Pinpoint the cell where the given text exists, returning its (X, Y) midpoint coordinate. 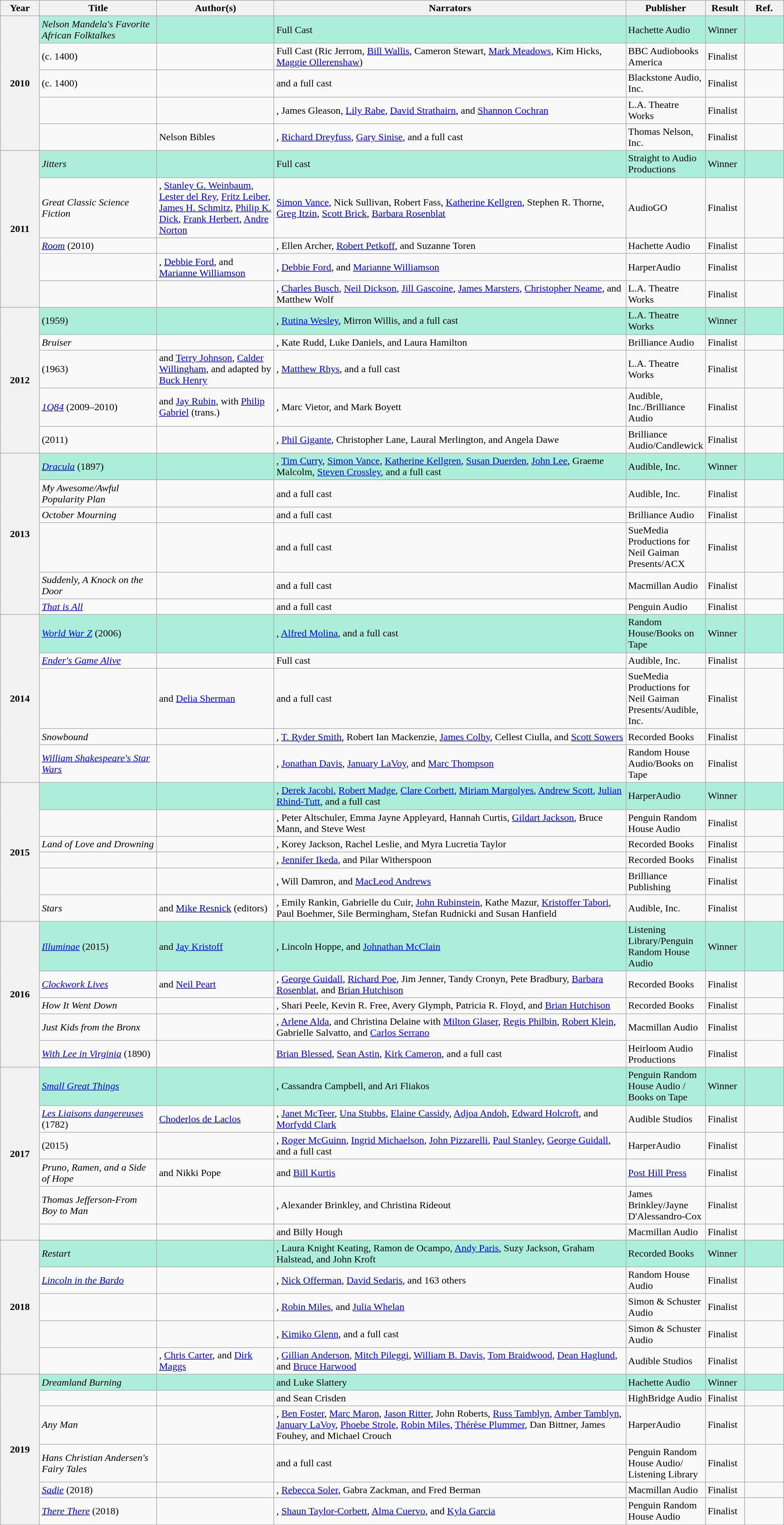
With Lee in Virginia (1890) (98, 1054)
2019 (20, 1450)
Year (20, 8)
Brian Blessed, Sean Astin, Kirk Cameron, and a full cast (450, 1054)
, Jennifer Ikeda, and Pilar Witherspoon (450, 860)
Simon Vance, Nick Sullivan, Robert Fass, Katherine Kellgren, Stephen R. Thorne, Greg Itzin, Scott Brick, Barbara Rosenblat (450, 208)
Land of Love and Drowning (98, 844)
, Ellen Archer, Robert Petkoff, and Suzanne Toren (450, 246)
and Mike Resnick (editors) (215, 908)
2011 (20, 229)
Post Hill Press (666, 1173)
, Derek Jacobi, Robert Madge, Clare Corbett, Miriam Margolyes, Andrew Scott, Julian Rhind-Tutt, and a full cast (450, 796)
Pruno, Ramen, and a Side of Hope (98, 1173)
Title (98, 8)
Publisher (666, 8)
, Tim Curry, Simon Vance, Katherine Kellgren, Susan Duerden, John Lee, Graeme Malcolm, Steven Crossley, and a full cast (450, 466)
Brilliance Publishing (666, 882)
Choderlos de Laclos (215, 1119)
Great Classic Science Fiction (98, 208)
Lincoln in the Bardo (98, 1280)
and Sean Crisden (450, 1398)
Result (725, 8)
, Laura Knight Keating, Ramon de Ocampo, Andy Paris, Suzy Jackson, Graham Halstead, and John Kroft (450, 1253)
, Alexander Brinkley, and Christina Rideout (450, 1205)
My Awesome/Awful Popularity Plan (98, 494)
2018 (20, 1307)
and Luke Slattery (450, 1382)
Sadie (2018) (98, 1490)
and Jay Rubin, with Philip Gabriel (trans.) (215, 407)
October Mourning (98, 515)
Random House Audio/Books on Tape (666, 763)
, Will Damron, and MacLeod Andrews (450, 882)
2014 (20, 698)
Small Great Things (98, 1086)
, Marc Vietor, and Mark Boyett (450, 407)
Les Liaisons dangereuses (1782) (98, 1119)
1Q84 (2009–2010) (98, 407)
(1963) (98, 369)
Full Cast (450, 30)
2016 (20, 994)
, Korey Jackson, Rachel Leslie, and Myra Lucretia Taylor (450, 844)
, Phil Gigante, Christopher Lane, Laural Merlington, and Angela Dawe (450, 440)
, Shari Peele, Kevin R. Free, Avery Glymph, Patricia R. Floyd, and Brian Hutchison (450, 1006)
, Cassandra Campbell, and Ari Fliakos (450, 1086)
Room (2010) (98, 246)
, T. Ryder Smith, Robert Ian Mackenzie, James Colby, Cellest Ciulla, and Scott Sowers (450, 736)
Penguin Random House Audio/ Listening Library (666, 1463)
HighBridge Audio (666, 1398)
, Gillian Anderson, Mitch Pileggi, William B. Davis, Tom Braidwood, Dean Haglund, and Bruce Harwood (450, 1361)
Ender's Game Alive (98, 660)
Thomas Nelson, Inc. (666, 137)
William Shakespeare's Star Wars (98, 763)
, Peter Altschuler, Emma Jayne Appleyard, Hannah Curtis, Gildart Jackson, Bruce Mann, and Steve West (450, 823)
Illuminae (2015) (98, 946)
There There (2018) (98, 1511)
and Neil Peart (215, 984)
James Brinkley/Jayne D'Alessandro-Cox (666, 1205)
Straight to Audio Productions (666, 164)
, Matthew Rhys, and a full cast (450, 369)
, Chris Carter, and Dirk Maggs (215, 1361)
, Emily Rankin, Gabrielle du Cuir, John Rubinstein, Kathe Mazur, Kristoffer Tabori, Paul Boehmer, Sile Bermingham, Stefan Rudnicki and Susan Hanfield (450, 908)
Dreamland Burning (98, 1382)
Restart (98, 1253)
World War Z (2006) (98, 633)
Heirloom Audio Productions (666, 1054)
, Arlene Alda, and Christina Delaine with Milton Glaser, Regis Philbin, Robert Klein, Gabrielle Salvatto, and Carlos Serrano (450, 1027)
Nelson Mandela's Favorite African Folktalkes (98, 30)
and Billy Hough (450, 1232)
, James Gleason, Lily Rabe, David Strathairn, and Shannon Cochran (450, 110)
BBC Audiobooks America (666, 56)
, Janet McTeer, Una Stubbs, Elaine Cassidy, Adjoa Andoh, Edward Holcroft, and Morfydd Clark (450, 1119)
Narrators (450, 8)
, Lincoln Hoppe, and Johnathan McClain (450, 946)
, George Guidall, Richard Poe, Jim Jenner, Tandy Cronyn, Pete Bradbury, Barbara Rosenblat, and Brian Hutchison (450, 984)
Listening Library/Penguin Random House Audio (666, 946)
Just Kids from the Bronx (98, 1027)
Jitters (98, 164)
Ref. (764, 8)
, Kate Rudd, Luke Daniels, and Laura Hamilton (450, 342)
and Bill Kurtis (450, 1173)
Snowbound (98, 736)
and Jay Kristoff (215, 946)
and Nikki Pope (215, 1173)
AudioGO (666, 208)
, Richard Dreyfuss, Gary Sinise, and a full cast (450, 137)
, Alfred Molina, and a full cast (450, 633)
, Shaun Taylor-Corbett, Alma Cuervo, and Kyla Garcia (450, 1511)
SueMedia Productions for Neil Gaiman Presents/Audible, Inc. (666, 698)
and Delia Sherman (215, 698)
, Jonathan Davis, January LaVoy, and Marc Thompson (450, 763)
2015 (20, 852)
How It Went Down (98, 1006)
Bruiser (98, 342)
and Terry Johnson, Calder Willingham, and adapted by Buck Henry (215, 369)
, Rutina Wesley, Mirron Willis, and a full cast (450, 321)
SueMedia Productions for Neil Gaiman Presents/ACX (666, 547)
Brilliance Audio/Candlewick (666, 440)
, Stanley G. Weinbaum, Lester del Rey, Fritz Leiber, James H. Schmitz, Philip K. Dick, Frank Herbert, Andre Norton (215, 208)
Blackstone Audio, Inc. (666, 84)
Audible, Inc./Brilliance Audio (666, 407)
(1959) (98, 321)
, Roger McGuinn, Ingrid Michaelson, John Pizzarelli, Paul Stanley, George Guidall, and a full cast (450, 1145)
Nelson Bibles (215, 137)
2013 (20, 534)
Thomas Jefferson-From Boy to Man (98, 1205)
Random House Audio (666, 1280)
(2011) (98, 440)
2010 (20, 84)
Author(s) (215, 8)
Penguin Audio (666, 607)
Dracula (1897) (98, 466)
, Rebecca Soler, Gabra Zackman, and Fred Berman (450, 1490)
Random House/Books on Tape (666, 633)
Stars (98, 908)
, Robin Miles, and Julia Whelan (450, 1307)
Clockwork Lives (98, 984)
(2015) (98, 1145)
Any Man (98, 1425)
Suddenly, A Knock on the Door (98, 586)
That is All (98, 607)
Full Cast (Ric Jerrom, Bill Wallis, Cameron Stewart, Mark Meadows, Kim Hicks, Maggie Ollerenshaw) (450, 56)
Penguin Random House Audio / Books on Tape (666, 1086)
, Charles Busch, Neil Dickson, Jill Gascoine, James Marsters, Christopher Neame, and Matthew Wolf (450, 294)
2017 (20, 1154)
2012 (20, 380)
, Nick Offerman, David Sedaris, and 163 others (450, 1280)
, Kimiko Glenn, and a full cast (450, 1334)
Hans Christian Andersen's Fairy Tales (98, 1463)
